Determine the (X, Y) coordinate at the center of the cell enclosing the given text.  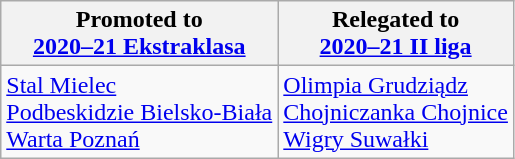
Promoted to2020–21 Ekstraklasa (140, 34)
Relegated to2020–21 II liga (396, 34)
Stal Mielec Podbeskidzie Bielsko-Biała Warta Poznań (140, 112)
Olimpia Grudziądz Chojniczanka Chojnice Wigry Suwałki (396, 112)
